Return the [X, Y] coordinate for the center point of the cell that contains the specified text.  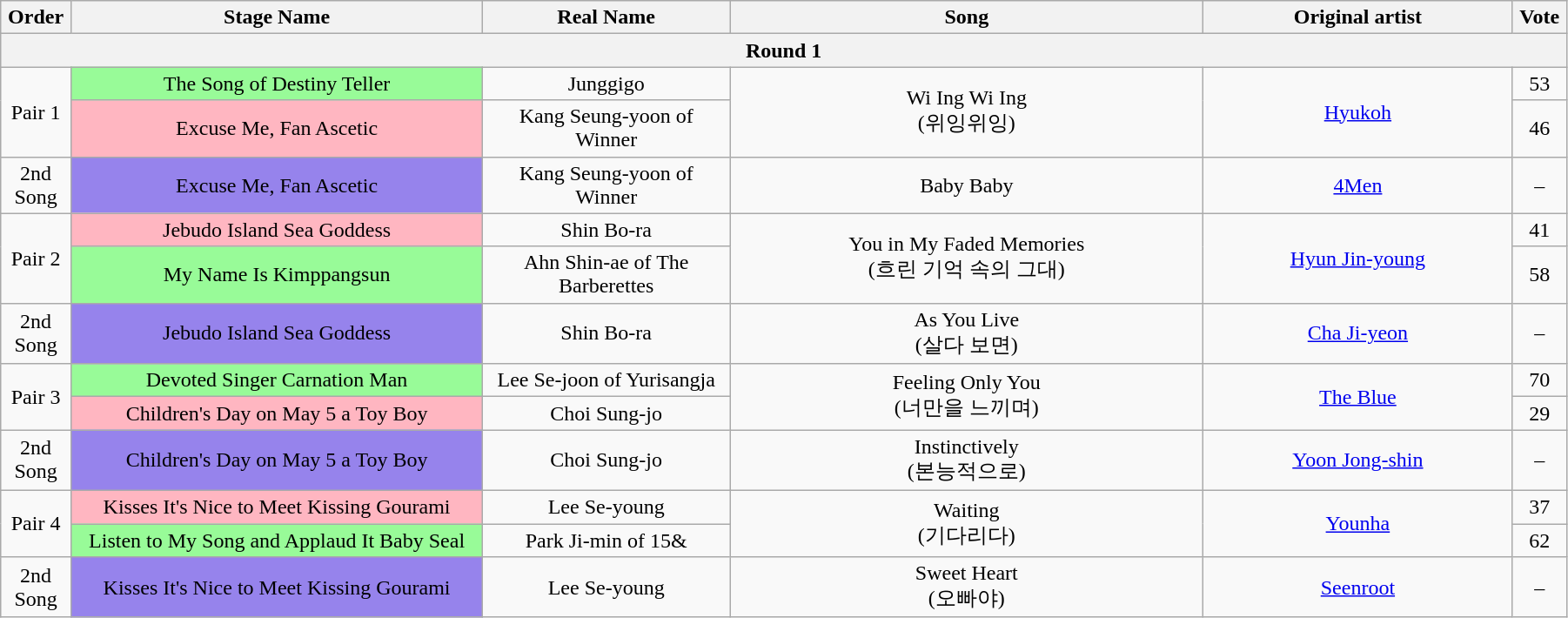
You in My Faded Memories(흐린 기억 속의 그대) [967, 258]
Order [37, 17]
Round 1 [784, 50]
Junggigo [606, 84]
Lee Se-joon of Yurisangja [606, 380]
Seenroot [1357, 588]
Original artist [1357, 17]
The Song of Destiny Teller [277, 84]
Listen to My Song and Applaud It Baby Seal [277, 541]
The Blue [1357, 397]
Ahn Shin-ae of The Barberettes [606, 275]
Waiting(기다리다) [967, 523]
Hyun Jin-young [1357, 258]
Devoted Singer Carnation Man [277, 380]
41 [1540, 230]
Cha Ji-yeon [1357, 333]
53 [1540, 84]
Wi Ing Wi Ing(위잉위잉) [967, 111]
My Name Is Kimppangsun [277, 275]
Stage Name [277, 17]
As You Live(살다 보면) [967, 333]
Feeling Only You(너만을 느끼며) [967, 397]
Pair 3 [37, 397]
Vote [1540, 17]
Pair 1 [37, 111]
70 [1540, 380]
Sweet Heart(오빠야) [967, 588]
62 [1540, 541]
Park Ji-min of 15& [606, 541]
Song [967, 17]
Baby Baby [967, 185]
29 [1540, 413]
58 [1540, 275]
37 [1540, 507]
Pair 2 [37, 258]
Pair 4 [37, 523]
46 [1540, 129]
Yoon Jong-shin [1357, 460]
Instinctively(본능적으로) [967, 460]
Hyukoh [1357, 111]
4Men [1357, 185]
Real Name [606, 17]
Younha [1357, 523]
